Search for the cell housing the specified text and yield its (x, y) center coordinate. 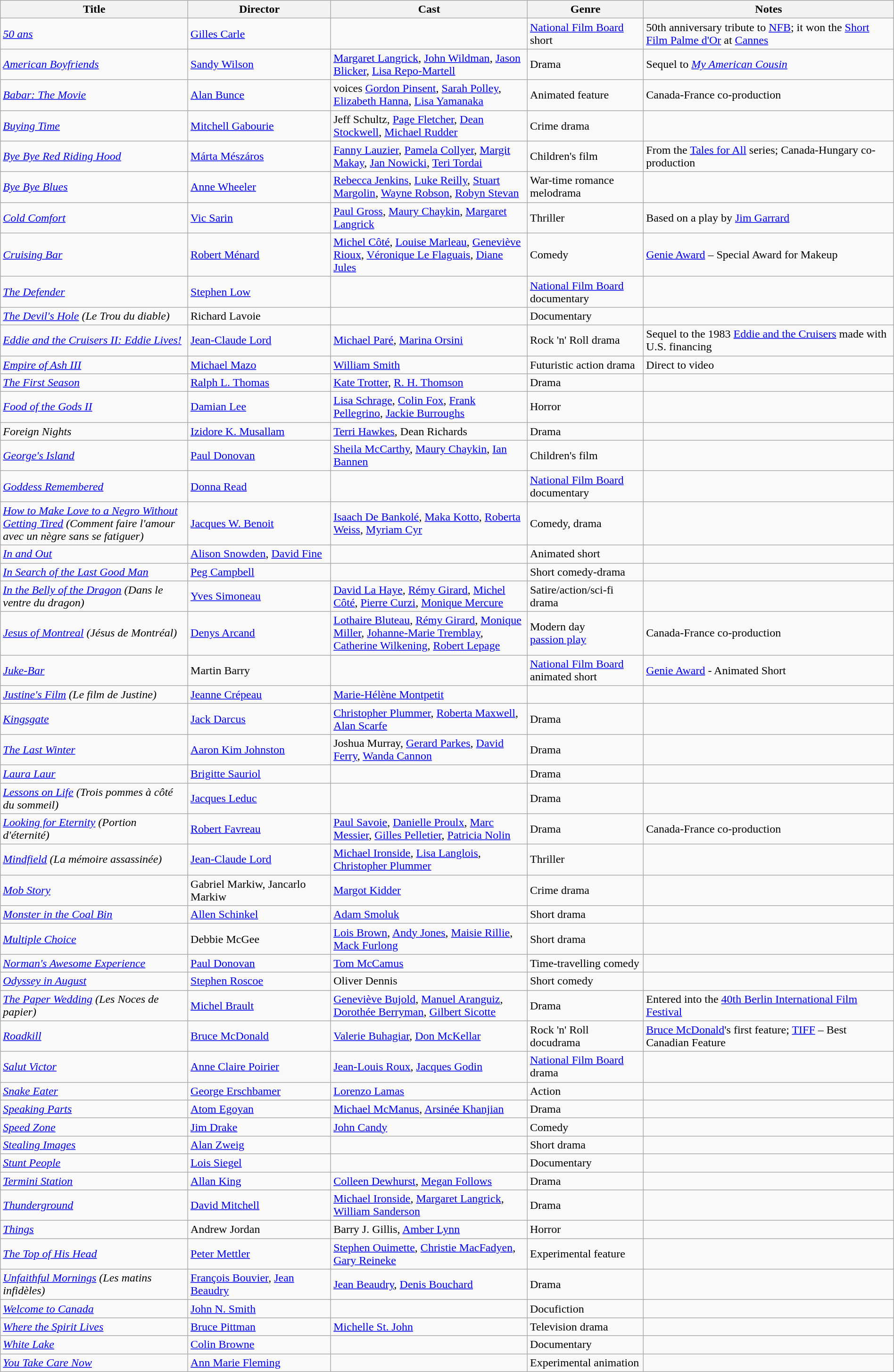
Izidore K. Musallam (259, 431)
William Smith (429, 364)
Fanny Lauzier, Pamela Collyer, Margit Makay, Jan Nowicki, Teri Tordai (429, 157)
50 ans (94, 34)
Short comedy (585, 981)
Title (94, 9)
Thunderground (94, 1205)
Allen Schinkel (259, 915)
Colleen Dewhurst, Megan Follows (429, 1181)
David La Haye, Rémy Girard, Michel Côté, Pierre Curzi, Monique Mercure (429, 596)
Alan Zweig (259, 1145)
Terri Hawkes, Dean Richards (429, 431)
Sheila McCarthy, Maury Chaykin, Ian Bannen (429, 455)
Stunt People (94, 1163)
War-time romance melodrama (585, 187)
Futuristic action drama (585, 364)
You Take Care Now (94, 1363)
Jeanne Crépeau (259, 694)
Comedy, drama (585, 523)
Experimental feature (585, 1254)
Jacques W. Benoit (259, 523)
Geneviève Bujold, Manuel Aranguiz, Dorothée Berryman, Gilbert Sicotte (429, 1005)
Isaach De Bankolé, Maka Kotto, Roberta Weiss, Myriam Cyr (429, 523)
George's Island (94, 455)
Jean Beaudry, Denis Bouchard (429, 1284)
Welcome to Canada (94, 1309)
Yves Simoneau (259, 596)
Alison Snowden, David Fine (259, 554)
Michael McManus, Arsinée Khanjian (429, 1109)
Robert Favreau (259, 829)
Speaking Parts (94, 1109)
Bye Bye Blues (94, 187)
Paul Savoie, Danielle Proulx, Marc Messier, Gilles Pelletier, Patricia Nolin (429, 829)
Tom McCamus (429, 963)
Jim Drake (259, 1127)
Damian Lee (259, 407)
Norman's Awesome Experience (94, 963)
Michael Mazo (259, 364)
Notes (769, 9)
Eddie and the Cruisers II: Eddie Lives! (94, 340)
Michael Ironside, Lisa Langlois, Christopher Plummer (429, 860)
Aaron Kim Johnston (259, 750)
Peter Mettler (259, 1254)
Sandy Wilson (259, 64)
Time-travelling comedy (585, 963)
Lois Siegel (259, 1163)
Based on a play by Jim Garrard (769, 218)
Action (585, 1091)
Martin Barry (259, 670)
Sequel to the 1983 Eddie and the Cruisers made with U.S. financing (769, 340)
Cast (429, 9)
George Erschbamer (259, 1091)
In the Belly of the Dragon (Dans le ventre du dragon) (94, 596)
Buying Time (94, 125)
Unfaithful Mornings (Les matins infidèles) (94, 1284)
National Film Board drama (585, 1066)
Stephen Ouimette, Christie MacFadyen, Gary Reineke (429, 1254)
Ralph L. Thomas (259, 383)
National Film Board short (585, 34)
John N. Smith (259, 1309)
Genie Award – Special Award for Makeup (769, 255)
Márta Mészáros (259, 157)
White Lake (94, 1345)
In Search of the Last Good Man (94, 572)
From the Tales for All series; Canada-Hungary co-production (769, 157)
Margot Kidder (429, 890)
Joshua Murray, Gerard Parkes, David Ferry, Wanda Cannon (429, 750)
Paul Gross, Maury Chaykin, Margaret Langrick (429, 218)
Michael Ironside, Margaret Langrick, William Sanderson (429, 1205)
Snake Eater (94, 1091)
Lorenzo Lamas (429, 1091)
National Film Board animated short (585, 670)
John Candy (429, 1127)
Odyssey in August (94, 981)
Cruising Bar (94, 255)
Empire of Ash III (94, 364)
Lessons on Life (Trois pommes à côté du sommeil) (94, 798)
Michael Paré, Marina Orsini (429, 340)
50th anniversary tribute to NFB; it won the Short Film Palme d'Or at Cannes (769, 34)
Christopher Plummer, Roberta Maxwell, Alan Scarfe (429, 719)
Stealing Images (94, 1145)
Satire/action/sci-fi drama (585, 596)
In and Out (94, 554)
Vic Sarin (259, 218)
Experimental animation (585, 1363)
Juke-Bar (94, 670)
Goddess Remembered (94, 487)
Adam Smoluk (429, 915)
Lisa Schrage, Colin Fox, Frank Pellegrino, Jackie Burroughs (429, 407)
Cold Comfort (94, 218)
Justine's Film (Le film de Justine) (94, 694)
Short comedy-drama (585, 572)
The First Season (94, 383)
Babar: The Movie (94, 95)
Rock 'n' Roll docudrama (585, 1036)
Bruce Pittman (259, 1327)
The Devil's Hole (Le Trou du diable) (94, 316)
Direct to video (769, 364)
Michel Côté, Louise Marleau, Geneviève Rioux, Véronique Le Flaguais, Diane Jules (429, 255)
Barry J. Gillis, Amber Lynn (429, 1230)
Roadkill (94, 1036)
American Boyfriends (94, 64)
Brigitte Sauriol (259, 774)
Lois Brown, Andy Jones, Maisie Rillie, Mack Furlong (429, 939)
Rebecca Jenkins, Luke Reilly, Stuart Margolin, Wayne Robson, Robyn Stevan (429, 187)
How to Make Love to a Negro Without Getting Tired (Comment faire l'amour avec un nègre sans se fatiguer) (94, 523)
Michelle St. John (429, 1327)
Andrew Jordan (259, 1230)
Entered into the 40th Berlin International Film Festival (769, 1005)
Ann Marie Fleming (259, 1363)
Sequel to My American Cousin (769, 64)
The Defender (94, 291)
Stephen Roscoe (259, 981)
Termini Station (94, 1181)
Lothaire Bluteau, Rémy Girard, Monique Miller, Johanne-Marie Tremblay, Catherine Wilkening, Robert Lepage (429, 633)
Denys Arcand (259, 633)
Peg Campbell (259, 572)
The Last Winter (94, 750)
Mob Story (94, 890)
Multiple Choice (94, 939)
Jesus of Montreal (Jésus de Montréal) (94, 633)
Bruce McDonald (259, 1036)
Food of the Gods II (94, 407)
Anne Wheeler (259, 187)
Allan King (259, 1181)
Kingsgate (94, 719)
Animated short (585, 554)
Modern day passion play (585, 633)
The Paper Wedding (Les Noces de papier) (94, 1005)
Donna Read (259, 487)
Stephen Low (259, 291)
Oliver Dennis (429, 981)
Monster in the Coal Bin (94, 915)
Where the Spirit Lives (94, 1327)
David Mitchell (259, 1205)
Mindfield (La mémoire assassinée) (94, 860)
Colin Browne (259, 1345)
Jean-Louis Roux, Jacques Godin (429, 1066)
Rock 'n' Roll drama (585, 340)
Genie Award - Animated Short (769, 670)
Kate Trotter, R. H. Thomson (429, 383)
Television drama (585, 1327)
Robert Ménard (259, 255)
François Bouvier, Jean Beaudry (259, 1284)
Salut Victor (94, 1066)
Things (94, 1230)
Margaret Langrick, John Wildman, Jason Blicker, Lisa Repo-Martell (429, 64)
Director (259, 9)
Jacques Leduc (259, 798)
Mitchell Gabourie (259, 125)
Foreign Nights (94, 431)
Michel Brault (259, 1005)
Debbie McGee (259, 939)
Anne Claire Poirier (259, 1066)
Jack Darcus (259, 719)
Alan Bunce (259, 95)
Marie-Hélène Montpetit (429, 694)
Looking for Eternity (Portion d'éternité) (94, 829)
Genre (585, 9)
Gabriel Markiw, Jancarlo Markiw (259, 890)
Richard Lavoie (259, 316)
Animated feature (585, 95)
Gilles Carle (259, 34)
Bruce McDonald's first feature; TIFF – Best Canadian Feature (769, 1036)
Docufiction (585, 1309)
voices Gordon Pinsent, Sarah Polley, Elizabeth Hanna, Lisa Yamanaka (429, 95)
Laura Laur (94, 774)
Speed Zone (94, 1127)
Bye Bye Red Riding Hood (94, 157)
The Top of His Head (94, 1254)
Jeff Schultz, Page Fletcher, Dean Stockwell, Michael Rudder (429, 125)
Atom Egoyan (259, 1109)
Valerie Buhagiar, Don McKellar (429, 1036)
